Identify which cell holds the provided text, then report its [X, Y] central coordinate. 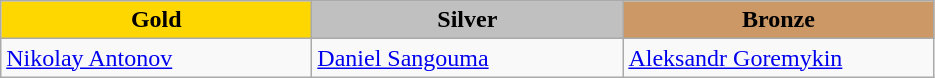
Gold [156, 20]
Aleksandr Goremykin [778, 58]
Nikolay Antonov [156, 58]
Daniel Sangouma [468, 58]
Silver [468, 20]
Bronze [778, 20]
